Identify which cell holds the provided text, then report its [X, Y] central coordinate. 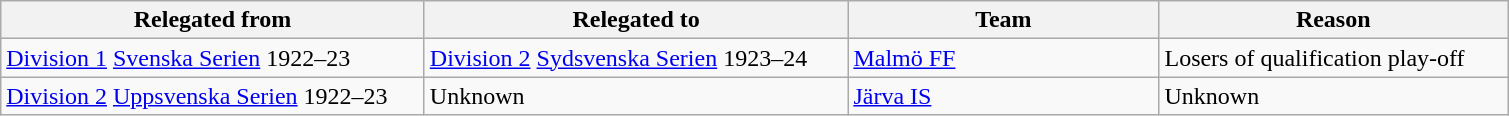
Losers of qualification play-off [1334, 58]
Järva IS [1004, 96]
Division 2 Uppsvenska Serien 1922–23 [213, 96]
Division 2 Sydsvenska Serien 1923–24 [636, 58]
Relegated from [213, 20]
Reason [1334, 20]
Relegated to [636, 20]
Division 1 Svenska Serien 1922–23 [213, 58]
Team [1004, 20]
Malmö FF [1004, 58]
